Provide the [X, Y] coordinate of the cell's center where the given text is located.  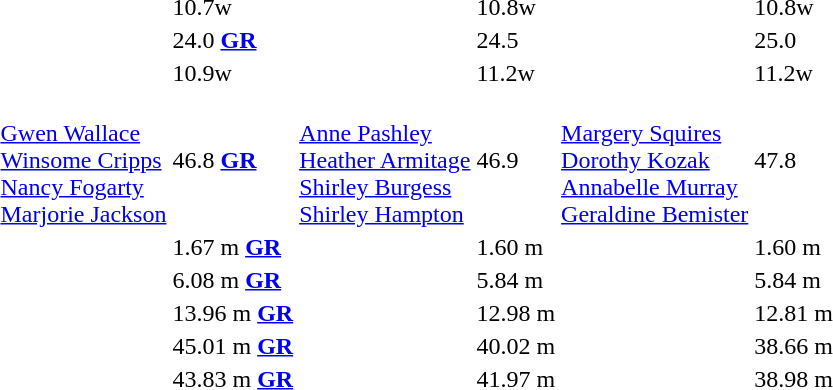
10.9w [233, 73]
1.60 m [516, 247]
Anne PashleyHeather ArmitageShirley BurgessShirley Hampton [385, 160]
Margery SquiresDorothy KozakAnnabelle MurrayGeraldine Bemister [655, 160]
40.02 m [516, 346]
46.9 [516, 160]
1.67 m GR [233, 247]
12.98 m [516, 313]
46.8 GR [233, 160]
13.96 m GR [233, 313]
11.2w [516, 73]
24.5 [516, 40]
24.0 GR [233, 40]
6.08 m GR [233, 280]
5.84 m [516, 280]
45.01 m GR [233, 346]
